Identify which cell holds the provided text, then report its [X, Y] central coordinate. 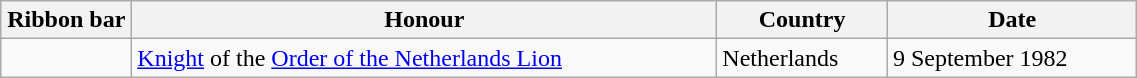
Ribbon bar [66, 20]
9 September 1982 [1012, 58]
Date [1012, 20]
Knight of the Order of the Netherlands Lion [424, 58]
Country [802, 20]
Netherlands [802, 58]
Honour [424, 20]
